Identify which cell holds the provided text, then report its (x, y) central coordinate. 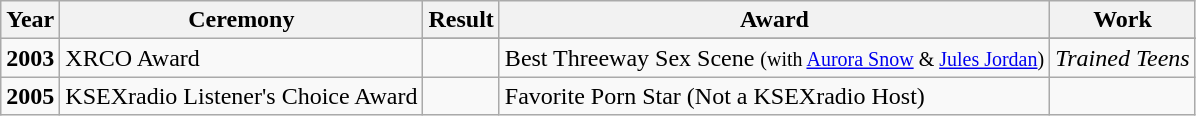
Ceremony (242, 20)
2005 (30, 96)
Year (30, 20)
Award (774, 20)
KSEXradio Listener's Choice Award (242, 96)
Result (461, 20)
XRCO Award (242, 58)
Work (1123, 20)
Best Threeway Sex Scene (with Aurora Snow & Jules Jordan) (774, 58)
2003 (30, 58)
Favorite Porn Star (Not a KSEXradio Host) (774, 96)
Trained Teens (1123, 58)
